Return (X, Y) of the center of cell containing provided text 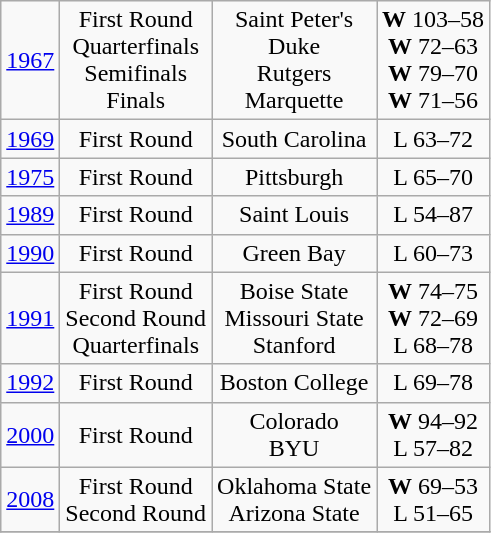
1969 (30, 139)
First RoundSecond Round (136, 500)
L 63–72 (434, 139)
1991 (30, 318)
W 103–58W 72–63W 79–70 W 71–56 (434, 60)
Saint Peter'sDukeRutgersMarquette (294, 60)
2000 (30, 434)
ColoradoBYU (294, 434)
1989 (30, 215)
1975 (30, 177)
1992 (30, 383)
W 94–92L 57–82 (434, 434)
First RoundQuarterfinalsSemifinalsFinals (136, 60)
1990 (30, 253)
W 74–75W 72–69L 68–78 (434, 318)
Saint Louis (294, 215)
South Carolina (294, 139)
W 69–53L 51–65 (434, 500)
First RoundSecond RoundQuarterfinals (136, 318)
L 54–87 (434, 215)
L 65–70 (434, 177)
L 69–78 (434, 383)
L 60–73 (434, 253)
Oklahoma StateArizona State (294, 500)
Boston College (294, 383)
1967 (30, 60)
Green Bay (294, 253)
Boise StateMissouri StateStanford (294, 318)
Pittsburgh (294, 177)
2008 (30, 500)
